Search for the cell housing the specified text and yield its (x, y) center coordinate. 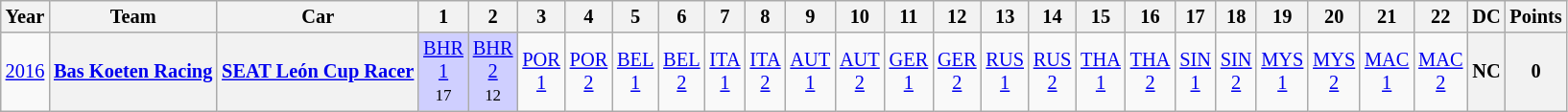
MYS2 (1334, 72)
0 (1535, 72)
5 (635, 16)
DC (1485, 16)
20 (1334, 16)
16 (1151, 16)
RUS1 (1006, 72)
RUS2 (1052, 72)
MYS1 (1282, 72)
3 (541, 16)
Team (132, 16)
BHR117 (443, 72)
BEL1 (635, 72)
8 (765, 16)
Car (318, 16)
Bas Koeten Racing (132, 72)
SEAT León Cup Racer (318, 72)
10 (860, 16)
17 (1196, 16)
GER1 (909, 72)
MAC1 (1387, 72)
4 (589, 16)
1 (443, 16)
6 (681, 16)
19 (1282, 16)
ITA2 (765, 72)
SIN2 (1236, 72)
BHR212 (493, 72)
GER2 (957, 72)
13 (1006, 16)
BEL2 (681, 72)
21 (1387, 16)
12 (957, 16)
18 (1236, 16)
THA2 (1151, 72)
2 (493, 16)
MAC2 (1440, 72)
15 (1101, 16)
2016 (25, 72)
AUT1 (810, 72)
Points (1535, 16)
POR1 (541, 72)
AUT2 (860, 72)
7 (725, 16)
POR2 (589, 72)
Year (25, 16)
THA1 (1101, 72)
22 (1440, 16)
NC (1485, 72)
11 (909, 16)
ITA1 (725, 72)
14 (1052, 16)
9 (810, 16)
SIN1 (1196, 72)
